Provide the [X, Y] coordinate of the cell's center where the given text is located.  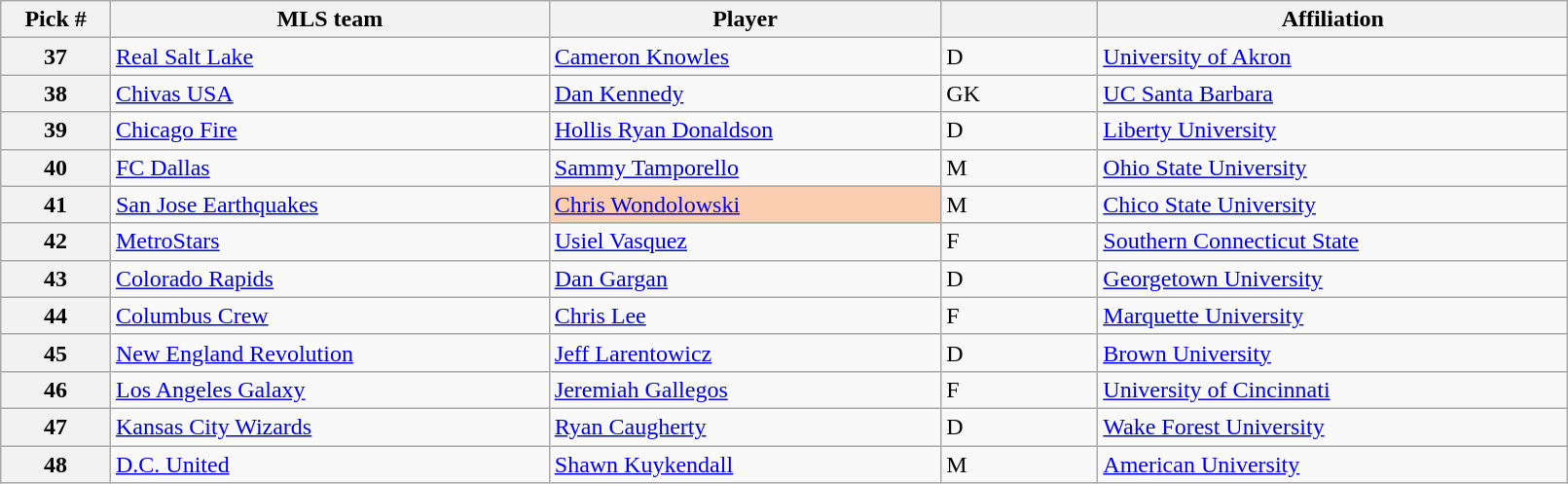
University of Akron [1333, 56]
Los Angeles Galaxy [329, 390]
University of Cincinnati [1333, 390]
Brown University [1333, 353]
43 [56, 279]
45 [56, 353]
Georgetown University [1333, 279]
San Jose Earthquakes [329, 205]
American University [1333, 465]
Pick # [56, 19]
39 [56, 130]
40 [56, 168]
48 [56, 465]
47 [56, 427]
Wake Forest University [1333, 427]
Dan Gargan [746, 279]
42 [56, 242]
New England Revolution [329, 353]
Shawn Kuykendall [746, 465]
Chicago Fire [329, 130]
GK [1020, 93]
Jeff Larentowicz [746, 353]
Usiel Vasquez [746, 242]
Liberty University [1333, 130]
Ryan Caugherty [746, 427]
Hollis Ryan Donaldson [746, 130]
Real Salt Lake [329, 56]
Player [746, 19]
Chris Lee [746, 316]
MetroStars [329, 242]
Cameron Knowles [746, 56]
Dan Kennedy [746, 93]
Chico State University [1333, 205]
D.C. United [329, 465]
FC Dallas [329, 168]
Columbus Crew [329, 316]
Marquette University [1333, 316]
Affiliation [1333, 19]
Jeremiah Gallegos [746, 390]
Chris Wondolowski [746, 205]
MLS team [329, 19]
Chivas USA [329, 93]
Sammy Tamporello [746, 168]
37 [56, 56]
Ohio State University [1333, 168]
Southern Connecticut State [1333, 242]
UC Santa Barbara [1333, 93]
41 [56, 205]
44 [56, 316]
46 [56, 390]
38 [56, 93]
Kansas City Wizards [329, 427]
Colorado Rapids [329, 279]
